Scan for the cell matching the given text and deliver its (x, y) coordinate at center. 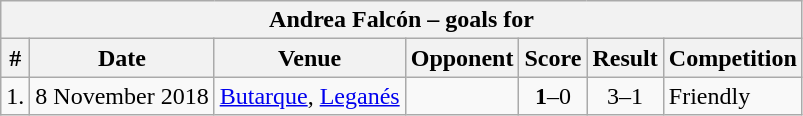
Butarque, Leganés (310, 96)
1. (16, 96)
Andrea Falcón – goals for (402, 20)
1–0 (553, 96)
Friendly (732, 96)
Opponent (462, 58)
8 November 2018 (122, 96)
Score (553, 58)
Date (122, 58)
3–1 (625, 96)
Competition (732, 58)
# (16, 58)
Result (625, 58)
Venue (310, 58)
